Detect which cell encompasses the target text, then output its [x, y] center coordinate. 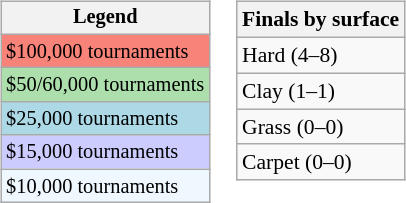
$50/60,000 tournaments [105, 85]
Hard (4–8) [320, 55]
Grass (0–0) [320, 127]
Legend [105, 18]
$15,000 tournaments [105, 152]
Clay (1–1) [320, 91]
$25,000 tournaments [105, 119]
$100,000 tournaments [105, 51]
$10,000 tournaments [105, 186]
Carpet (0–0) [320, 162]
Finals by surface [320, 20]
